Return (x, y) of the center of cell containing provided text 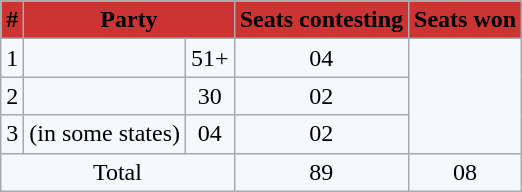
# (12, 20)
1 (12, 58)
Total (118, 172)
3 (12, 134)
51+ (210, 58)
(in some states) (105, 134)
Party (129, 20)
08 (466, 172)
89 (321, 172)
30 (210, 96)
Seats contesting (321, 20)
Seats won (466, 20)
2 (12, 96)
